Output the [x, y] coordinate of the center of the cell containing the given text.  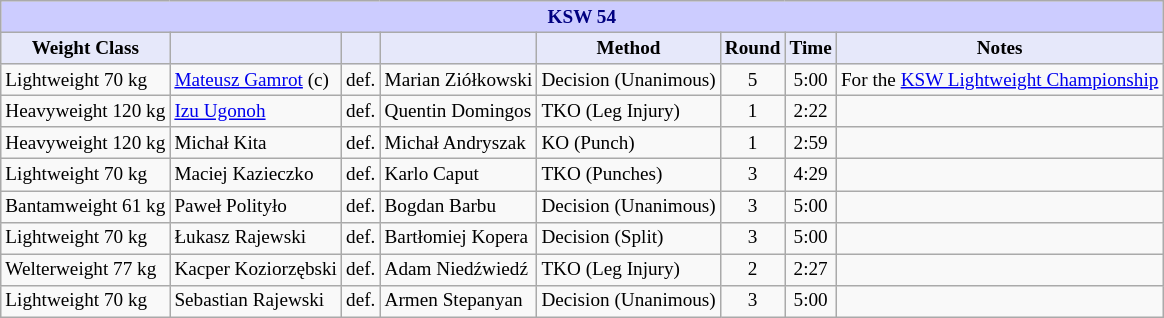
Notes [1000, 48]
TKO (Punches) [628, 175]
KO (Punch) [628, 143]
5 [752, 80]
Bogdan Barbu [458, 206]
Sebastian Rajewski [256, 301]
KSW 54 [582, 17]
Weight Class [86, 48]
Method [628, 48]
2:59 [810, 143]
Paweł Polityło [256, 206]
Bantamweight 61 kg [86, 206]
Armen Stepanyan [458, 301]
Decision (Split) [628, 238]
Round [752, 48]
2:27 [810, 270]
4:29 [810, 175]
Łukasz Rajewski [256, 238]
Izu Ugonoh [256, 111]
Maciej Kazieczko [256, 175]
Adam Niedźwiedź [458, 270]
2:22 [810, 111]
Welterweight 77 kg [86, 270]
2 [752, 270]
Kacper Koziorzębski [256, 270]
Time [810, 48]
Michał Kita [256, 143]
Mateusz Gamrot (c) [256, 80]
For the KSW Lightweight Championship [1000, 80]
Marian Ziółkowski [458, 80]
Michał Andryszak [458, 143]
Quentin Domingos [458, 111]
Karlo Caput [458, 175]
Bartłomiej Kopera [458, 238]
